Capture the cell that displays the provided text and extract its (X, Y) central coordinate. 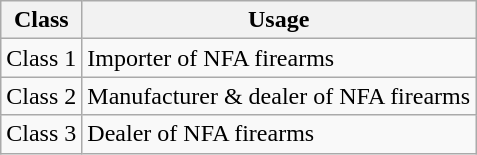
Class 1 (42, 58)
Usage (279, 20)
Importer of NFA firearms (279, 58)
Manufacturer & dealer of NFA firearms (279, 96)
Class (42, 20)
Class 3 (42, 134)
Class 2 (42, 96)
Dealer of NFA firearms (279, 134)
